Return the [X, Y] coordinate for the center point of the cell that contains the specified text.  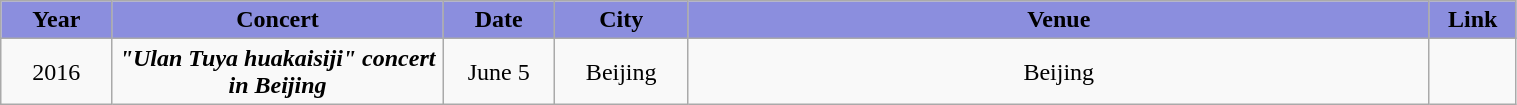
Concert [278, 20]
2016 [56, 72]
City [621, 20]
"Ulan Tuya huakaisiji" concert in Beijing [278, 72]
June 5 [498, 72]
Link [1472, 20]
Date [498, 20]
Year [56, 20]
Venue [1058, 20]
